Identify which cell holds the provided text, then report its [x, y] central coordinate. 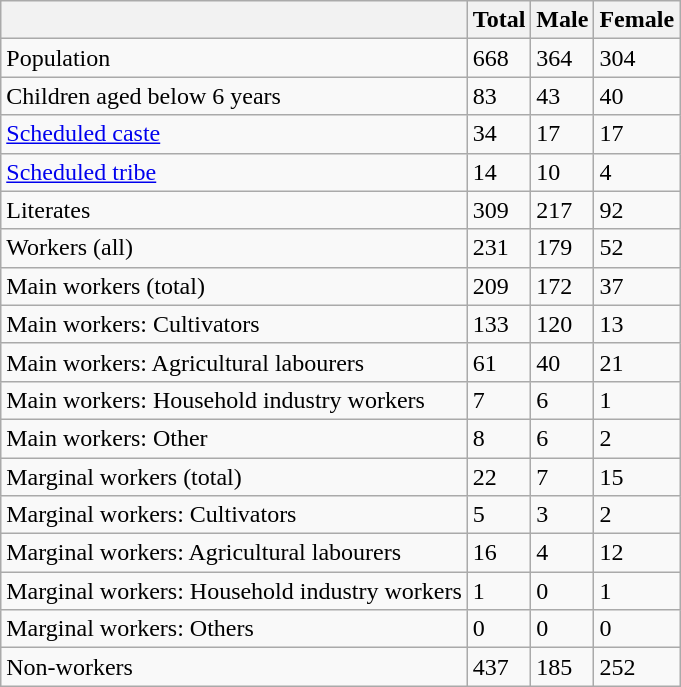
22 [499, 477]
120 [562, 324]
83 [499, 96]
Main workers: Agricultural labourers [234, 362]
12 [637, 553]
Workers (all) [234, 248]
Main workers (total) [234, 286]
Scheduled caste [234, 134]
8 [499, 438]
185 [562, 667]
252 [637, 667]
37 [637, 286]
Female [637, 20]
Marginal workers: Cultivators [234, 515]
Marginal workers: Household industry workers [234, 591]
Non-workers [234, 667]
Main workers: Cultivators [234, 324]
Total [499, 20]
Scheduled tribe [234, 172]
34 [499, 134]
179 [562, 248]
Population [234, 58]
Marginal workers: Agricultural labourers [234, 553]
304 [637, 58]
61 [499, 362]
Children aged below 6 years [234, 96]
14 [499, 172]
15 [637, 477]
5 [499, 515]
43 [562, 96]
Main workers: Other [234, 438]
3 [562, 515]
231 [499, 248]
668 [499, 58]
Marginal workers: Others [234, 629]
21 [637, 362]
16 [499, 553]
437 [499, 667]
13 [637, 324]
10 [562, 172]
364 [562, 58]
209 [499, 286]
217 [562, 210]
309 [499, 210]
92 [637, 210]
Male [562, 20]
Main workers: Household industry workers [234, 400]
133 [499, 324]
52 [637, 248]
172 [562, 286]
Marginal workers (total) [234, 477]
Literates [234, 210]
